Return [x, y] of the center of cell containing provided text 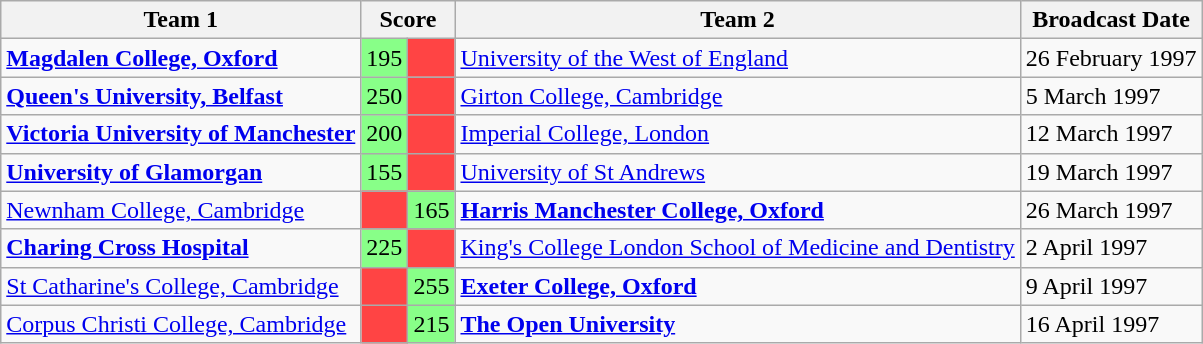
St Catharine's College, Cambridge [181, 286]
Corpus Christi College, Cambridge [181, 324]
5 March 1997 [1111, 96]
Harris Manchester College, Oxford [738, 210]
165 [432, 210]
University of the West of England [738, 58]
19 March 1997 [1111, 172]
Victoria University of Manchester [181, 134]
195 [384, 58]
Newnham College, Cambridge [181, 210]
250 [384, 96]
University of Glamorgan [181, 172]
Imperial College, London [738, 134]
26 February 1997 [1111, 58]
Team 1 [181, 20]
University of St Andrews [738, 172]
255 [432, 286]
Team 2 [738, 20]
155 [384, 172]
200 [384, 134]
Exeter College, Oxford [738, 286]
26 March 1997 [1111, 210]
Broadcast Date [1111, 20]
215 [432, 324]
Queen's University, Belfast [181, 96]
Magdalen College, Oxford [181, 58]
Girton College, Cambridge [738, 96]
16 April 1997 [1111, 324]
Charing Cross Hospital [181, 248]
9 April 1997 [1111, 286]
2 April 1997 [1111, 248]
225 [384, 248]
King's College London School of Medicine and Dentistry [738, 248]
The Open University [738, 324]
Score [408, 20]
12 March 1997 [1111, 134]
